Detect which cell encompasses the target text, then output its [x, y] center coordinate. 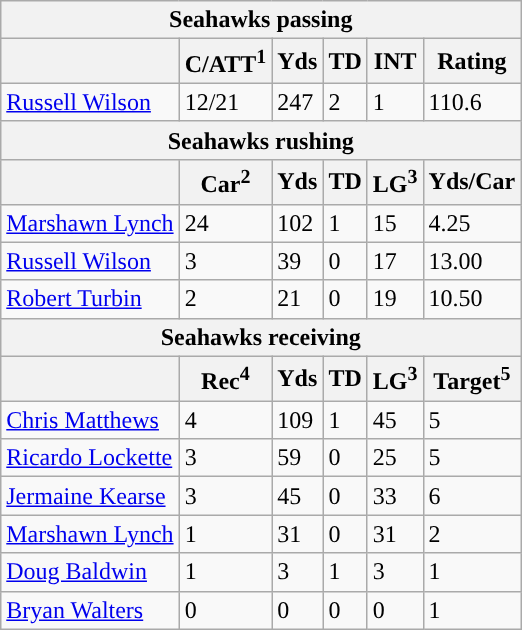
Robert Turbin [90, 299]
Yds/Car [472, 182]
102 [298, 223]
10.50 [472, 299]
59 [298, 458]
13.00 [472, 261]
Bryan Walters [90, 610]
Doug Baldwin [90, 572]
24 [226, 223]
109 [298, 420]
6 [472, 496]
Seahawks receiving [261, 337]
INT [395, 62]
4 [226, 420]
33 [395, 496]
Car2 [226, 182]
21 [298, 299]
15 [395, 223]
247 [298, 102]
110.6 [472, 102]
19 [395, 299]
Ricardo Lockette [90, 458]
39 [298, 261]
Target5 [472, 378]
Rating [472, 62]
Seahawks rushing [261, 140]
12/21 [226, 102]
4.25 [472, 223]
Chris Matthews [90, 420]
C/ATT1 [226, 62]
Seahawks passing [261, 20]
Rec4 [226, 378]
17 [395, 261]
Jermaine Kearse [90, 496]
25 [395, 458]
